Identify which cell holds the provided text, then report its [x, y] central coordinate. 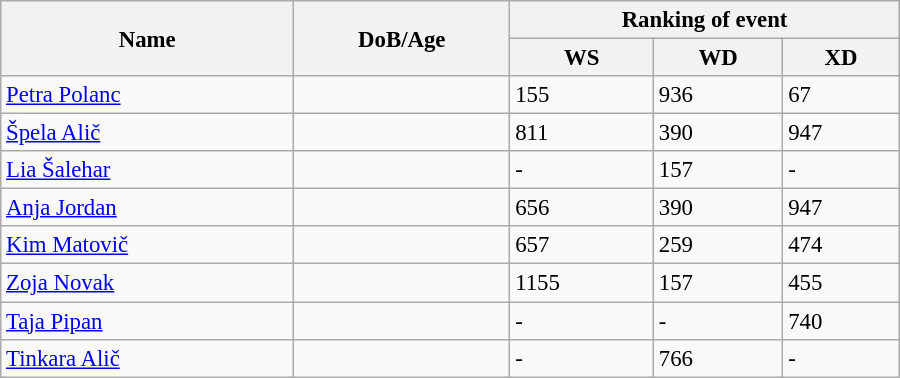
811 [582, 133]
657 [582, 245]
Taja Pipan [148, 321]
XD [841, 58]
474 [841, 245]
WD [718, 58]
Kim Matovič [148, 245]
67 [841, 95]
1155 [582, 283]
WS [582, 58]
Ranking of event [704, 20]
155 [582, 95]
259 [718, 245]
766 [718, 358]
740 [841, 321]
455 [841, 283]
Petra Polanc [148, 95]
DoB/Age [402, 38]
Lia Šalehar [148, 170]
Name [148, 38]
Tinkara Alič [148, 358]
Zoja Novak [148, 283]
656 [582, 208]
936 [718, 95]
Anja Jordan [148, 208]
Špela Alič [148, 133]
